Scan for the cell matching the given text and deliver its (x, y) coordinate at center. 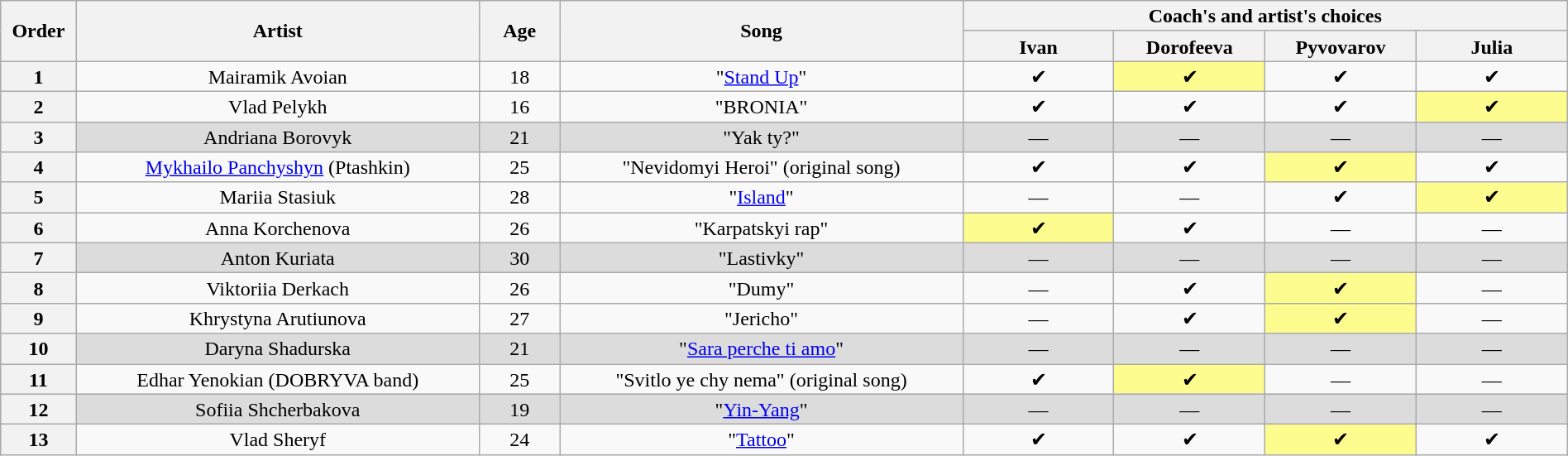
Age (519, 31)
Song (761, 31)
30 (519, 258)
27 (519, 318)
24 (519, 440)
Vlad Pelykh (278, 106)
"Stand Up" (761, 76)
"Sara perche ti amo" (761, 349)
"Tattoo" (761, 440)
"Yin-Yang" (761, 409)
10 (38, 349)
2 (38, 106)
Order (38, 31)
5 (38, 197)
Sofiia Shcherbakova (278, 409)
Edhar Yenokian (DOBRYVA band) (278, 379)
"Lastivky" (761, 258)
Anton Kuriata (278, 258)
"BRONIA" (761, 106)
16 (519, 106)
13 (38, 440)
Artist (278, 31)
"Jericho" (761, 318)
28 (519, 197)
4 (38, 167)
Pyvovarov (1341, 46)
Anna Korchenova (278, 228)
9 (38, 318)
"Nevidomyi Heroi" (original song) (761, 167)
Daryna Shadurska (278, 349)
7 (38, 258)
18 (519, 76)
3 (38, 137)
Khrystyna Arutiunova (278, 318)
Viktoriia Derkach (278, 288)
"Island" (761, 197)
6 (38, 228)
Coach's and artist's choices (1265, 17)
Mairamik Avoian (278, 76)
8 (38, 288)
Dorofeeva (1189, 46)
"Karpatskyi rap" (761, 228)
Julia (1492, 46)
Ivan (1039, 46)
Mykhailo Panchyshyn (Ptashkin) (278, 167)
Mariia Stasiuk (278, 197)
"Yak ty?" (761, 137)
Andriana Borovyk (278, 137)
1 (38, 76)
19 (519, 409)
"Dumy" (761, 288)
11 (38, 379)
"Svitlo ye chy nema" (original song) (761, 379)
Vlad Sheryf (278, 440)
12 (38, 409)
